Find where the given text appears and provide that cell's center as (X, Y) coordinate. 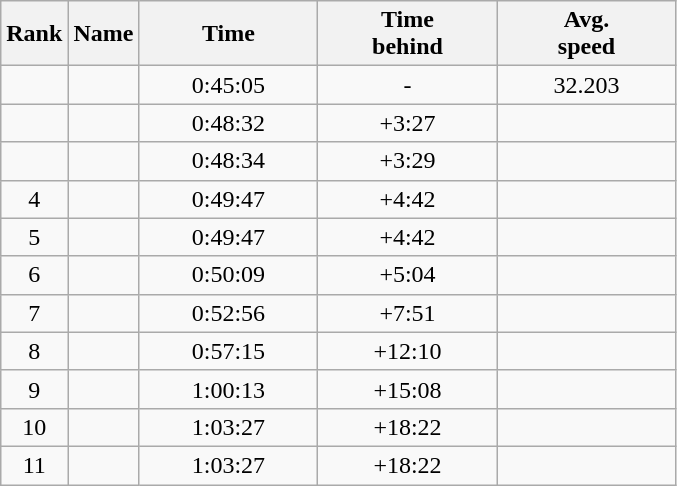
7 (34, 313)
+5:04 (408, 275)
+7:51 (408, 313)
Time (228, 34)
8 (34, 351)
6 (34, 275)
- (408, 85)
0:50:09 (228, 275)
10 (34, 427)
0:48:34 (228, 161)
Name (104, 34)
0:57:15 (228, 351)
1:00:13 (228, 389)
4 (34, 199)
+15:08 (408, 389)
+12:10 (408, 351)
Timebehind (408, 34)
Avg.speed (586, 34)
Rank (34, 34)
9 (34, 389)
32.203 (586, 85)
0:48:32 (228, 123)
5 (34, 237)
+3:29 (408, 161)
0:52:56 (228, 313)
11 (34, 465)
+3:27 (408, 123)
0:45:05 (228, 85)
